For the text-containing cell, return its midpoint in [X, Y] coordinate format. 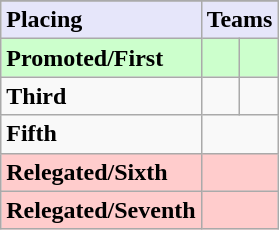
Relegated/Sixth [101, 172]
Promoted/First [101, 58]
Third [101, 96]
Fifth [101, 134]
Teams [240, 20]
Relegated/Seventh [101, 210]
Placing [101, 20]
